Scan for the cell matching the given text and deliver its (x, y) coordinate at center. 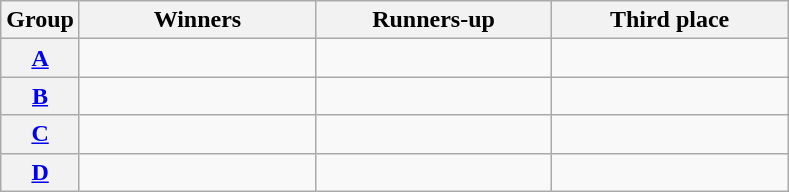
D (40, 172)
Third place (670, 20)
Group (40, 20)
C (40, 134)
A (40, 58)
Winners (197, 20)
Runners-up (433, 20)
B (40, 96)
